Return (X, Y) of the center of cell containing provided text 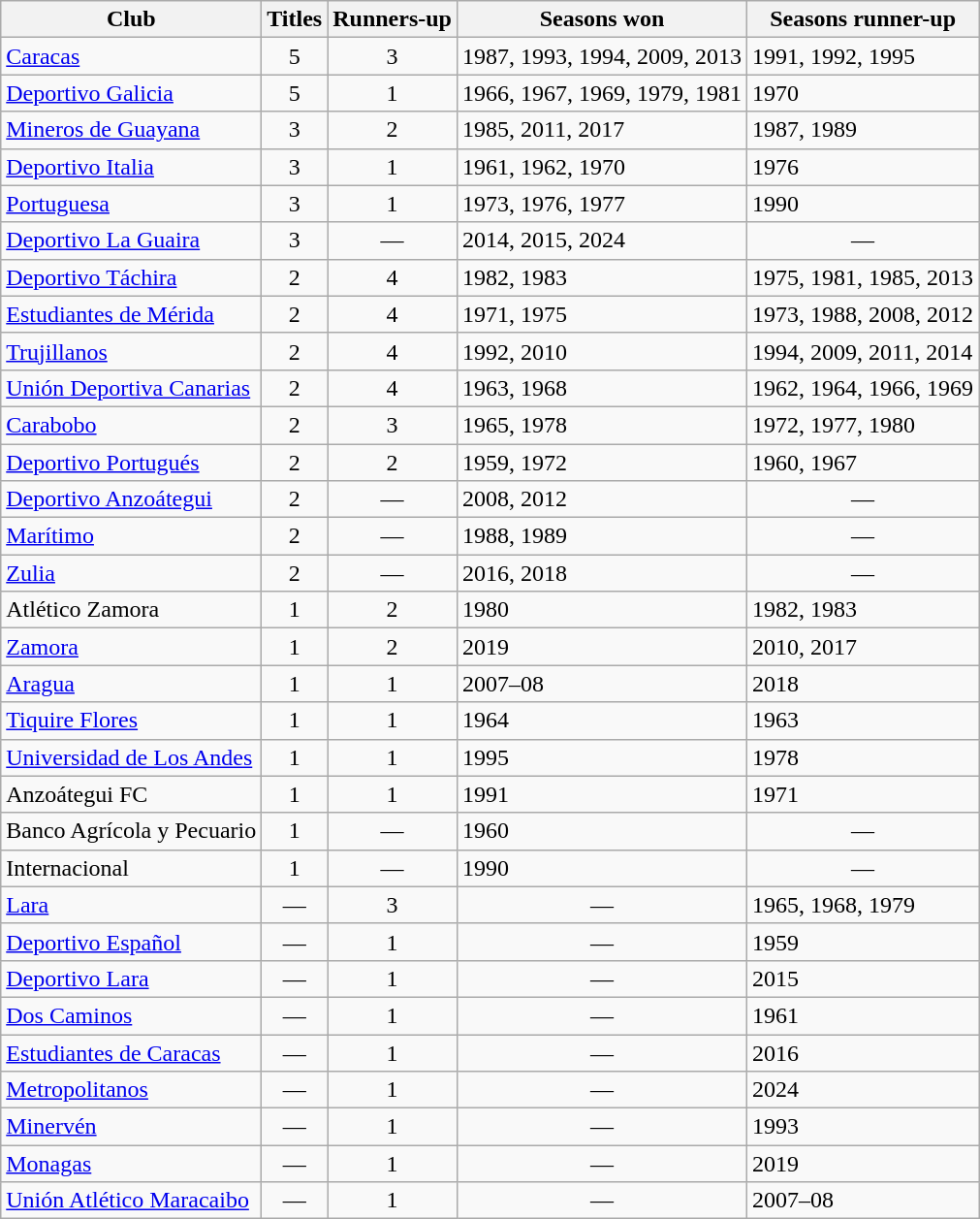
1959 (863, 942)
1965, 1978 (601, 425)
Anzoátegui FC (132, 794)
Dos Caminos (132, 1015)
1995 (601, 757)
Unión Atlético Maracaibo (132, 1201)
1980 (601, 610)
2014, 2015, 2024 (601, 241)
1985, 2011, 2017 (601, 130)
Deportivo Galicia (132, 93)
Unión Deportiva Canarias (132, 388)
Club (132, 19)
1991 (601, 794)
1991, 1992, 1995 (863, 56)
Atlético Zamora (132, 610)
Seasons won (601, 19)
1994, 2009, 2011, 2014 (863, 351)
2016 (863, 1052)
Seasons runner-up (863, 19)
Estudiantes de Mérida (132, 314)
Runners-up (393, 19)
1975, 1981, 1985, 2013 (863, 277)
1993 (863, 1127)
1960 (601, 831)
Marítimo (132, 536)
Tiquire Flores (132, 721)
Carabobo (132, 425)
Monagas (132, 1164)
1987, 1993, 1994, 2009, 2013 (601, 56)
1978 (863, 757)
Minervén (132, 1127)
Banco Agrícola y Pecuario (132, 831)
1959, 1972 (601, 463)
Estudiantes de Caracas (132, 1052)
1976 (863, 167)
Deportivo Portugués (132, 463)
1963 (863, 721)
1970 (863, 93)
1966, 1967, 1969, 1979, 1981 (601, 93)
Lara (132, 905)
Deportivo Lara (132, 978)
1961 (863, 1015)
Deportivo Español (132, 942)
1961, 1962, 1970 (601, 167)
1987, 1989 (863, 130)
Portuguesa (132, 204)
Deportivo Anzoátegui (132, 499)
Deportivo Táchira (132, 277)
Universidad de Los Andes (132, 757)
Trujillanos (132, 351)
Internacional (132, 868)
Metropolitanos (132, 1090)
1963, 1968 (601, 388)
2008, 2012 (601, 499)
1964 (601, 721)
Deportivo La Guaira (132, 241)
2024 (863, 1090)
Caracas (132, 56)
1971 (863, 794)
1988, 1989 (601, 536)
1962, 1964, 1966, 1969 (863, 388)
2010, 2017 (863, 647)
2015 (863, 978)
Mineros de Guayana (132, 130)
1992, 2010 (601, 351)
1973, 1976, 1977 (601, 204)
1960, 1967 (863, 463)
2018 (863, 684)
2016, 2018 (601, 573)
Zamora (132, 647)
Deportivo Italia (132, 167)
1965, 1968, 1979 (863, 905)
1972, 1977, 1980 (863, 425)
Titles (295, 19)
1971, 1975 (601, 314)
Zulia (132, 573)
1973, 1988, 2008, 2012 (863, 314)
Aragua (132, 684)
